Return (x, y) of the center of cell containing provided text 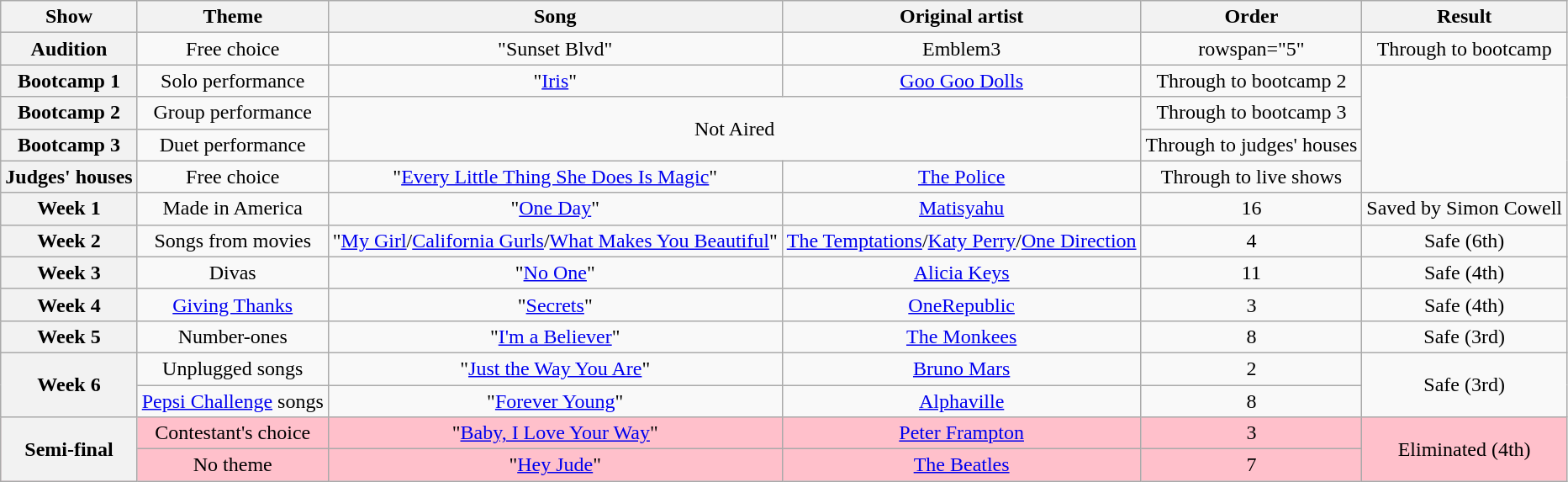
7 (1251, 465)
Solo performance (232, 81)
"Baby, I Love Your Way" (555, 433)
Show (69, 17)
"Just the Way You Are" (555, 368)
Matisyahu (962, 209)
Original artist (962, 17)
Giving Thanks (232, 305)
"Every Little Thing She Does Is Magic" (555, 177)
Week 1 (69, 209)
The Temptations/Katy Perry/One Direction (962, 241)
Duet performance (232, 145)
Bootcamp 1 (69, 81)
"Sunset Blvd" (555, 49)
"One Day" (555, 209)
Bootcamp 3 (69, 145)
"I'm a Believer" (555, 336)
Song (555, 17)
Pepsi Challenge songs (232, 401)
2 (1251, 368)
Saved by Simon Cowell (1465, 209)
Order (1251, 17)
Theme (232, 17)
Week 2 (69, 241)
Safe (6th) (1465, 241)
Week 4 (69, 305)
Peter Frampton (962, 433)
"Hey Jude" (555, 465)
16 (1251, 209)
Through to live shows (1251, 177)
"Iris" (555, 81)
Made in America (232, 209)
"Secrets" (555, 305)
Number-ones (232, 336)
Week 5 (69, 336)
Through to bootcamp 2 (1251, 81)
Result (1465, 17)
Goo Goo Dolls (962, 81)
Through to judges' houses (1251, 145)
The Beatles (962, 465)
"Forever Young" (555, 401)
Bootcamp 2 (69, 113)
Bruno Mars (962, 368)
Through to bootcamp (1465, 49)
OneRepublic (962, 305)
Not Aired (735, 129)
Divas (232, 273)
Unplugged songs (232, 368)
The Monkees (962, 336)
Eliminated (4th) (1465, 449)
Songs from movies (232, 241)
Semi-final (69, 449)
Through to bootcamp 3 (1251, 113)
11 (1251, 273)
Alphaville (962, 401)
4 (1251, 241)
Emblem3 (962, 49)
Week 3 (69, 273)
Audition (69, 49)
The Police (962, 177)
Group performance (232, 113)
rowspan="5" (1251, 49)
Contestant's choice (232, 433)
Judges' houses (69, 177)
"My Girl/California Gurls/What Makes You Beautiful" (555, 241)
"No One" (555, 273)
Alicia Keys (962, 273)
No theme (232, 465)
Week 6 (69, 384)
